Search for the cell housing the specified text and yield its [x, y] center coordinate. 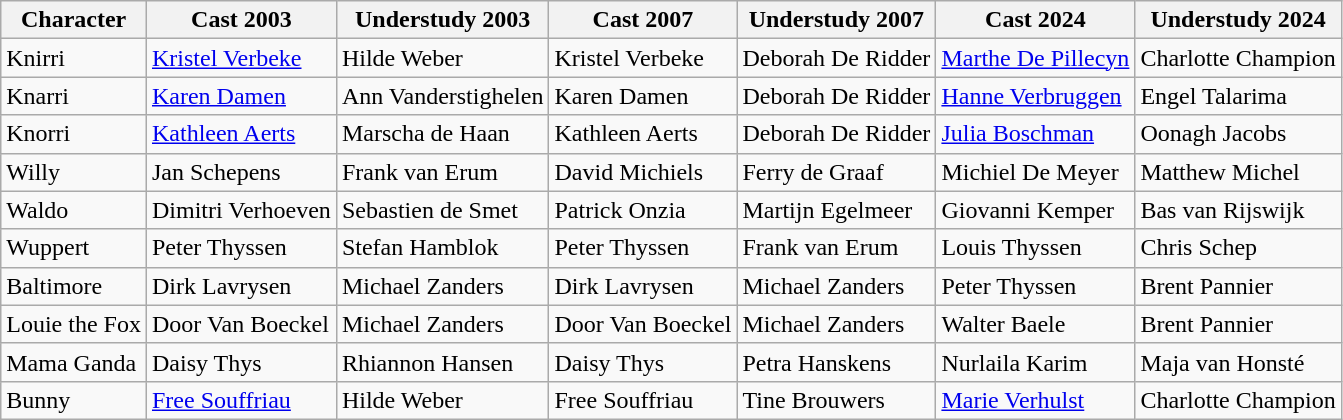
Marthe De Pillecyn [1036, 58]
Jan Schepens [241, 172]
Knarri [74, 96]
Ferry de Graaf [836, 172]
Understudy 2007 [836, 20]
Sebastien de Smet [442, 210]
Baltimore [74, 286]
Wuppert [74, 248]
Marie Verhulst [1036, 400]
Matthew Michel [1238, 172]
Chris Schep [1238, 248]
Dimitri Verhoeven [241, 210]
Marscha de Haan [442, 134]
Michiel De Meyer [1036, 172]
Cast 2003 [241, 20]
Patrick Onzia [643, 210]
Knorri [74, 134]
Martijn Egelmeer [836, 210]
Cast 2007 [643, 20]
Bas van Rijswijk [1238, 210]
Engel Talarima [1238, 96]
Willy [74, 172]
Louie the Fox [74, 324]
Hanne Verbruggen [1036, 96]
Understudy 2024 [1238, 20]
Knirri [74, 58]
Walter Baele [1036, 324]
Maja van Honsté [1238, 362]
Mama Ganda [74, 362]
Ann Vanderstighelen [442, 96]
Cast 2024 [1036, 20]
Stefan Hamblok [442, 248]
Bunny [74, 400]
Julia Boschman [1036, 134]
David Michiels [643, 172]
Oonagh Jacobs [1238, 134]
Louis Thyssen [1036, 248]
Character [74, 20]
Rhiannon Hansen [442, 362]
Understudy 2003 [442, 20]
Tine Brouwers [836, 400]
Nurlaila Karim [1036, 362]
Giovanni Kemper [1036, 210]
Waldo [74, 210]
Petra Hanskens [836, 362]
